Provide the (x, y) coordinate of the cell's center where the given text is located.  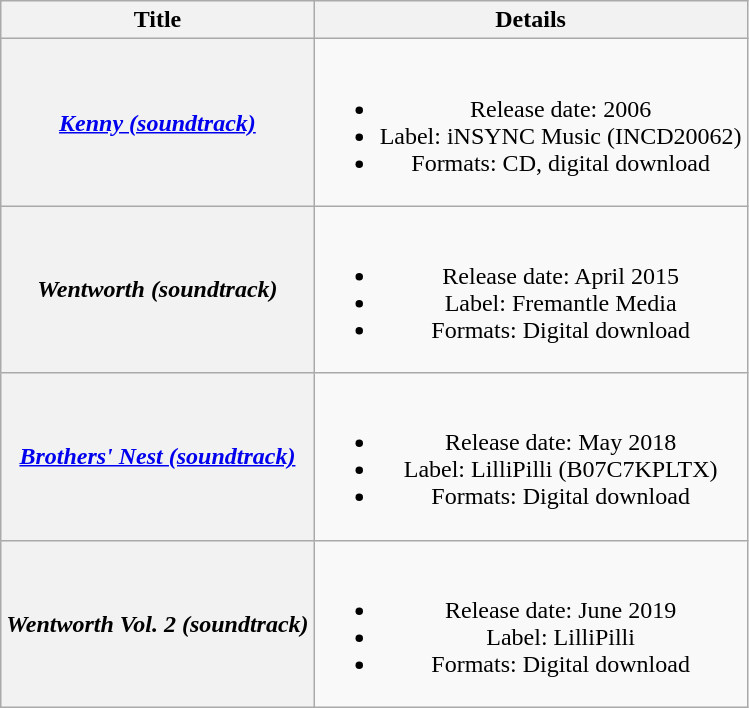
Release date: April 2015Label: Fremantle MediaFormats: Digital download (530, 290)
Release date: May 2018Label: LilliPilli (B07C7KPLTX)Formats: Digital download (530, 456)
Wentworth Vol. 2 (soundtrack) (158, 624)
Kenny (soundtrack) (158, 122)
Release date: June 2019Label: LilliPilliFormats: Digital download (530, 624)
Title (158, 20)
Brothers' Nest (soundtrack) (158, 456)
Release date: 2006Label: iNSYNC Music (INCD20062)Formats: CD, digital download (530, 122)
Details (530, 20)
Wentworth (soundtrack) (158, 290)
